Search for the cell housing the specified text and yield its (x, y) center coordinate. 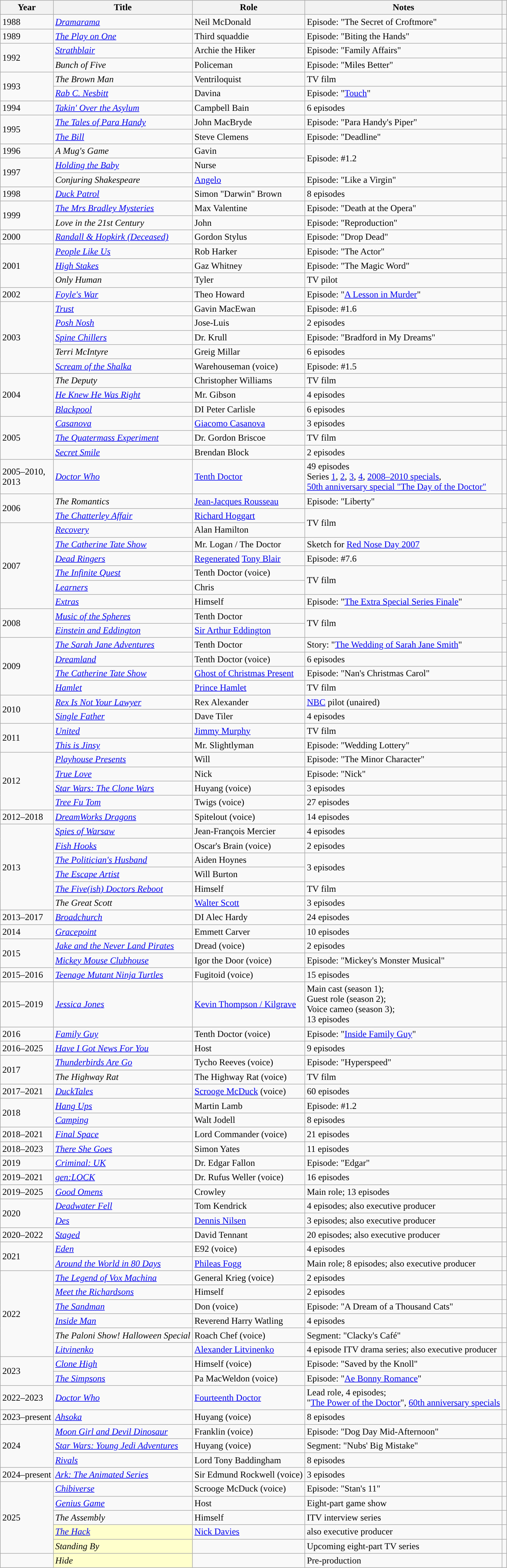
Third squaddie (249, 36)
Story: "The Wedding of Sarah Jane Smith" (403, 645)
Episode: "The Minor Character" (403, 759)
Music of the Spheres (123, 616)
24 episodes (403, 917)
Trust (123, 309)
True Love (123, 774)
2024 (27, 1446)
Emmett Carver (249, 932)
Extras (123, 602)
2011 (27, 738)
Deadwater Fell (123, 1206)
Episode: "Ae Bonny Romance" (403, 1378)
Hamlet (123, 688)
Dramarama (123, 22)
Ghost of Christmas Present (249, 674)
Greig Millar (249, 352)
Alexander Litvinenko (249, 1349)
Bunch of Five (123, 65)
2005 (27, 438)
2013–2017 (27, 917)
Eden (123, 1249)
gen:LOCK (123, 1178)
The Romantics (123, 501)
Holding the Baby (123, 165)
2018 (27, 1113)
Nick Davies (249, 1532)
2017–2021 (27, 1091)
The Deputy (123, 380)
Episode: "The Magic Word" (403, 266)
Foyle's War (123, 294)
Ahsoka (123, 1417)
Don (voice) (249, 1306)
Mr. Gibson (249, 395)
Episode: "Miles Better" (403, 65)
2022 (27, 1314)
Sir Edmund Rockwell (voice) (249, 1475)
2016 (27, 1034)
Jose-Luis (249, 323)
The Quatermass Experiment (123, 438)
Ark: The Animated Series (123, 1475)
E92 (voice) (249, 1249)
Dr. Krull (249, 337)
4 episodes; also executive producer (403, 1206)
This is Jinsy (123, 745)
Gavin (249, 151)
Learners (123, 587)
Dr. Edgar Fallon (249, 1163)
Clone High (123, 1364)
DI Peter Carlisle (249, 409)
3 episodes; also executive producer (403, 1220)
Episode: "Inside Family Guy" (403, 1034)
Scream of the Shalka (123, 366)
Spitelout (voice) (249, 817)
Reverend Harry Watling (249, 1321)
Oscar's Brain (voice) (249, 845)
Jake and the Never Land Pirates (123, 946)
John MacBryde (249, 122)
2019–2025 (27, 1192)
Standing By (123, 1546)
2012 (27, 781)
1998 (27, 194)
Episode: "Reproduction" (403, 223)
The Hack (123, 1532)
Playhouse Presents (123, 759)
Policeman (249, 65)
DreamWorks Dragons (123, 817)
Year (27, 8)
People Like Us (123, 251)
Rob Harker (249, 251)
2023–present (27, 1417)
General Krieg (voice) (249, 1278)
Spies of Warsaw (123, 831)
He Knew He Was Right (123, 395)
2017 (27, 1070)
Teenage Mutant Ninja Turtles (123, 975)
Twigs (voice) (249, 802)
Casanova (123, 424)
Single Father (123, 717)
The Politician's Husband (123, 860)
1995 (27, 129)
Mr. Logan / The Doctor (249, 544)
Staged (123, 1235)
49 episodesSeries 1, 2, 3, 4, 2008–2010 specials, 50th anniversary special "The Day of the Doctor" (403, 477)
27 episodes (403, 802)
2001 (27, 266)
2020–2022 (27, 1235)
Gracepoint (123, 932)
Strathblair (123, 51)
2000 (27, 237)
Hang Ups (123, 1106)
Igor the Door (voice) (249, 960)
Terri McIntyre (123, 352)
The Highway Rat (voice) (249, 1077)
Dave Tiler (249, 717)
Episode: "Drop Dead" (403, 237)
2015–2016 (27, 975)
Jean-François Mercier (249, 831)
Thunderbirds Are Go (123, 1063)
Fish Hooks (123, 845)
14 episodes (403, 817)
Genius Game (123, 1503)
Will Burton (249, 874)
Rex Is Not Your Lawyer (123, 702)
The Play on One (123, 36)
NBC pilot (unaired) (403, 702)
21 episodes (403, 1134)
The Escape Artist (123, 874)
John (249, 223)
Steve Clemens (249, 136)
also executive producer (403, 1532)
Episode: #7.6 (403, 559)
Theo Howard (249, 294)
Dreamland (123, 659)
Prince Hamlet (249, 688)
Episode: "The Extra Special Series Finale" (403, 602)
Notes (403, 8)
Lead role, 4 episodes;"The Power of the Doctor", 60th anniversary specials (403, 1398)
Walt Jodell (249, 1120)
Chibiverse (123, 1489)
Episode: "Mickey's Monster Musical" (403, 960)
15 episodes (403, 975)
Fourteenth Doctor (249, 1398)
2024–present (27, 1475)
2018–2023 (27, 1148)
2004 (27, 395)
High Stakes (123, 266)
Episode: "Liberty" (403, 501)
Rab C. Nesbitt (123, 93)
Episode: "A Dream of a Thousand Cats" (403, 1306)
Segment: "Nubs' Big Mistake" (403, 1446)
2019–2021 (27, 1178)
2023 (27, 1371)
Simon Yates (249, 1148)
Episode: "Stan's 11" (403, 1489)
Star Wars: Young Jedi Adventures (123, 1446)
2019 (27, 1163)
Episode: "Biting the Hands" (403, 36)
Christopher Williams (249, 380)
Neil McDonald (249, 22)
A Mug's Game (123, 151)
Crowley (249, 1192)
Tree Fu Tom (123, 802)
Campbell Bain (249, 108)
Inside Man (123, 1321)
The Simpsons (123, 1378)
16 episodes (403, 1178)
Dennis Nilsen (249, 1220)
2015 (27, 953)
2010 (27, 709)
Main role; 13 episodes (403, 1192)
Jimmy Murphy (249, 731)
Sketch for Red Nose Day 2007 (403, 544)
Alan Hamilton (249, 530)
2008 (27, 623)
Moon Girl and Devil Dinosaur (123, 1432)
The Sandman (123, 1306)
Giacomo Casanova (249, 424)
The Tales of Para Handy (123, 122)
2005–2010, 2013 (27, 477)
Hide (123, 1560)
Episode: "Para Handy's Piper" (403, 122)
Sir Arthur Eddington (249, 630)
Episode: "Nan's Christmas Carol" (403, 674)
DuckTales (123, 1091)
2007 (27, 566)
Eight-part game show (403, 1503)
The Great Scott (123, 903)
United (123, 731)
Love in the 21st Century (123, 223)
4 episode ITV drama series; also executive producer (403, 1349)
Episode: "The Actor" (403, 251)
The Five(ish) Doctors Reboot (123, 888)
Jessica Jones (123, 1004)
The Chatterley Affair (123, 516)
Lord Tony Baddingham (249, 1460)
Episode: "Death at the Opera" (403, 208)
Around the World in 80 Days (123, 1263)
The Sarah Jane Adventures (123, 645)
2012–2018 (27, 817)
The Assembly (123, 1517)
Des (123, 1220)
Himself (voice) (249, 1364)
2015–2019 (27, 1004)
1988 (27, 22)
Family Guy (123, 1034)
Takin' Over the Asylum (123, 108)
Star Wars: The Clone Wars (123, 788)
Pa MacWeldon (voice) (249, 1378)
Tom Kendrick (249, 1206)
Episode: "Wedding Lottery" (403, 745)
Episode: "Edgar" (403, 1163)
DI Alec Hardy (249, 917)
Roach Chef (voice) (249, 1335)
Gavin MacEwan (249, 309)
Episode: "Hyperspeed" (403, 1063)
1996 (27, 151)
2003 (27, 337)
Episode: "Touch" (403, 93)
Episode: "Family Affairs" (403, 51)
Upcoming eight-part TV series (403, 1546)
Rivals (123, 1460)
Gaz Whitney (249, 266)
Main role; 8 episodes; also executive producer (403, 1263)
2009 (27, 666)
Richard Hoggart (249, 516)
Max Valentine (249, 208)
Einstein and Eddington (123, 630)
Nick (249, 774)
2022–2023 (27, 1398)
The Highway Rat (123, 1077)
Will (249, 759)
Rex Alexander (249, 702)
Mr. Slightlyman (249, 745)
1997 (27, 172)
The Infinite Quest (123, 573)
Episode: "Saved by the Knoll" (403, 1364)
Tycho Reeves (voice) (249, 1063)
Archie the Hiker (249, 51)
Have I Got News For You (123, 1048)
1993 (27, 86)
Recovery (123, 530)
Aiden Hoynes (249, 860)
Episode: "The Secret of Croftmore" (403, 22)
Brendan Block (249, 452)
1992 (27, 58)
Mickey Mouse Clubhouse (123, 960)
Good Omens (123, 1192)
Simon "Darwin" Brown (249, 194)
Episode: "Dog Day Mid-Afternoon" (403, 1432)
Criminal: UK (123, 1163)
Blackpool (123, 409)
TV pilot (403, 280)
Phileas Fogg (249, 1263)
Title (123, 8)
Meet the Richardsons (123, 1292)
2013 (27, 867)
2018–2021 (27, 1134)
10 episodes (403, 932)
There She Goes (123, 1148)
1989 (27, 36)
Martin Lamb (249, 1106)
Gordon Stylus (249, 237)
1999 (27, 216)
Episode: "Like a Virgin" (403, 180)
2025 (27, 1517)
Spine Chillers (123, 337)
Lord Commander (voice) (249, 1134)
Final Space (123, 1134)
Randall & Hopkirk (Deceased) (123, 237)
Fugitoid (voice) (249, 975)
Dread (voice) (249, 946)
Litvinenko (123, 1349)
Dead Ringers (123, 559)
Secret Smile (123, 452)
Segment: "Clacky's Café" (403, 1335)
Pre-production (403, 1560)
Davina (249, 93)
Dr. Rufus Weller (voice) (249, 1178)
2006 (27, 508)
2014 (27, 932)
Jean-Jacques Rousseau (249, 501)
The Bill (123, 136)
ITV interview series (403, 1517)
Episode: #1.5 (403, 366)
Camping (123, 1120)
2021 (27, 1256)
Dr. Gordon Briscoe (249, 438)
Conjuring Shakespeare (123, 180)
David Tennant (249, 1235)
60 episodes (403, 1091)
Ventriloquist (249, 79)
The Legend of Vox Machina (123, 1278)
Kevin Thompson / Kilgrave (249, 1004)
Role (249, 8)
Nurse (249, 165)
2002 (27, 294)
9 episodes (403, 1048)
Warehouseman (voice) (249, 366)
20 episodes; also executive producer (403, 1235)
Episode: "Deadline" (403, 136)
2020 (27, 1213)
Tyler (249, 280)
Episode: "Bradford in My Dreams" (403, 337)
2016–2025 (27, 1048)
Angelo (249, 180)
The Mrs Bradley Mysteries (123, 208)
Main cast (season 1);Guest role (season 2);Voice cameo (season 3);13 episodes (403, 1004)
The Paloni Show! Halloween Special (123, 1335)
Episode: "A Lesson in Murder" (403, 294)
Only Human (123, 280)
Episode: "Nick" (403, 774)
11 episodes (403, 1148)
Walter Scott (249, 903)
Regenerated Tony Blair (249, 559)
Franklin (voice) (249, 1432)
Broadchurch (123, 917)
1994 (27, 108)
The Brown Man (123, 79)
Chris (249, 587)
Duck Patrol (123, 194)
Episode: #1.6 (403, 309)
Posh Nosh (123, 323)
